Capture the cell that displays the provided text and extract its [X, Y] central coordinate. 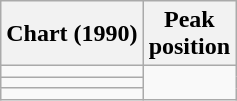
Peakposition [189, 34]
Chart (1990) [72, 34]
